From the cell containing the given text, extract its center point as (X, Y) coordinate. 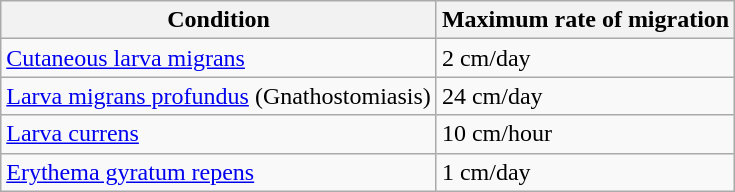
Erythema gyratum repens (219, 172)
2 cm/day (585, 58)
Larva currens (219, 134)
Larva migrans profundus (Gnathostomiasis) (219, 96)
Cutaneous larva migrans (219, 58)
1 cm/day (585, 172)
10 cm/hour (585, 134)
Maximum rate of migration (585, 20)
24 cm/day (585, 96)
Condition (219, 20)
